Determine the [X, Y] coordinate at the center of the cell enclosing the given text.  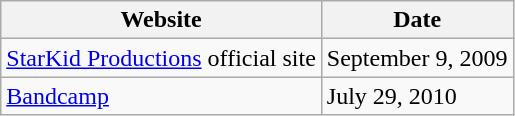
Website [162, 20]
September 9, 2009 [417, 58]
Date [417, 20]
StarKid Productions official site [162, 58]
Bandcamp [162, 96]
July 29, 2010 [417, 96]
